Extract the (x, y) coordinate from the center of the cell holding the provided text.  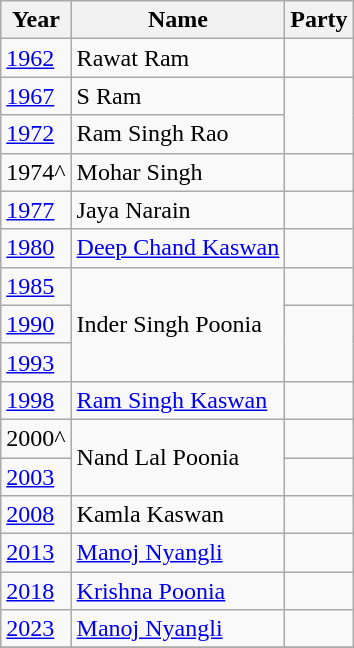
1998 (36, 400)
Mohar Singh (178, 172)
1967 (36, 96)
Kamla Kaswan (178, 515)
Krishna Poonia (178, 591)
1962 (36, 58)
2023 (36, 629)
1990 (36, 324)
Ram Singh Rao (178, 134)
Party (319, 20)
1985 (36, 286)
2013 (36, 553)
2008 (36, 515)
Name (178, 20)
1974^ (36, 172)
Deep Chand Kaswan (178, 248)
2003 (36, 477)
1977 (36, 210)
1993 (36, 362)
Jaya Narain (178, 210)
Inder Singh Poonia (178, 324)
Rawat Ram (178, 58)
2018 (36, 591)
2000^ (36, 438)
Year (36, 20)
1980 (36, 248)
Ram Singh Kaswan (178, 400)
1972 (36, 134)
Nand Lal Poonia (178, 457)
S Ram (178, 96)
